Provide the (x, y) coordinate of the cell's center where the given text is located.  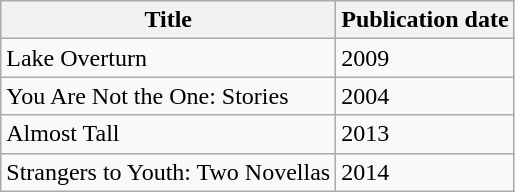
2009 (425, 58)
2004 (425, 96)
2013 (425, 134)
Lake Overturn (168, 58)
Title (168, 20)
2014 (425, 172)
Strangers to Youth: Two Novellas (168, 172)
You Are Not the One: Stories (168, 96)
Almost Tall (168, 134)
Publication date (425, 20)
